For the text-containing cell, return its midpoint in [x, y] coordinate format. 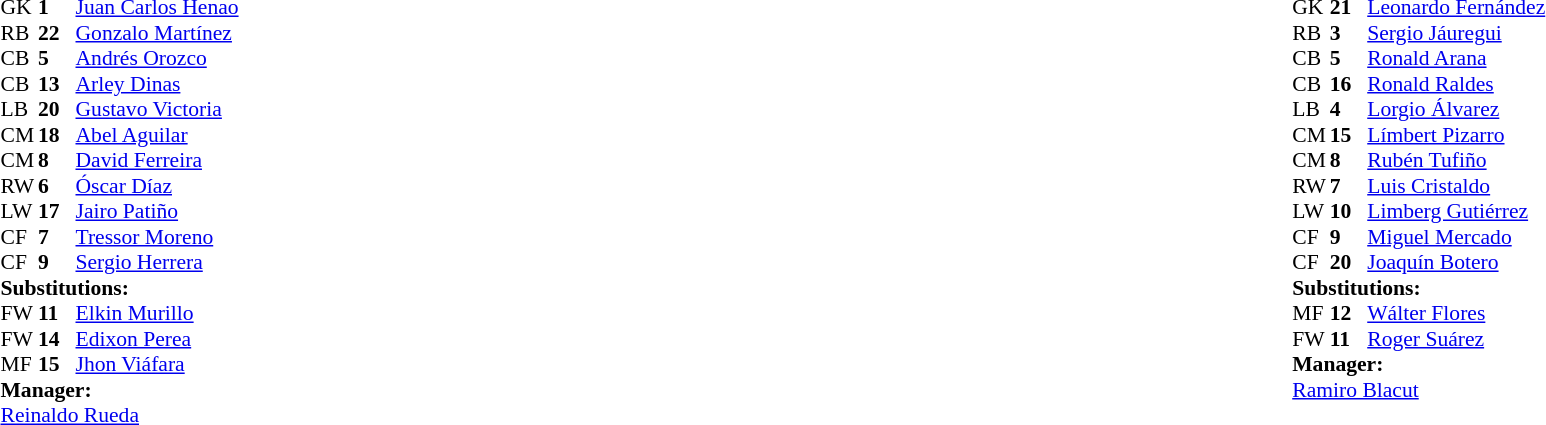
Ronald Raldes [1456, 84]
Gonzalo Martínez [158, 33]
Arley Dinas [158, 84]
10 [1349, 211]
14 [57, 339]
18 [57, 135]
Rubén Tufiño [1456, 161]
Sergio Herrera [158, 263]
Joaquín Botero [1456, 263]
Roger Suárez [1456, 339]
Ronald Arana [1456, 59]
13 [57, 84]
Límbert Pizarro [1456, 135]
17 [57, 211]
Sergio Jáuregui [1456, 33]
Edixon Perea [158, 339]
Ramiro Blacut [1418, 390]
Jairo Patiño [158, 211]
Limberg Gutiérrez [1456, 211]
Abel Aguilar [158, 135]
Jhon Viáfara [158, 365]
Andrés Orozco [158, 59]
Óscar Díaz [158, 186]
3 [1349, 33]
Lorgio Álvarez [1456, 109]
4 [1349, 109]
12 [1349, 313]
Tressor Moreno [158, 237]
Miguel Mercado [1456, 237]
22 [57, 33]
Wálter Flores [1456, 313]
6 [57, 186]
Elkin Murillo [158, 313]
Gustavo Victoria [158, 109]
Luis Cristaldo [1456, 186]
16 [1349, 84]
David Ferreira [158, 161]
